Detect which cell encompasses the target text, then output its [x, y] center coordinate. 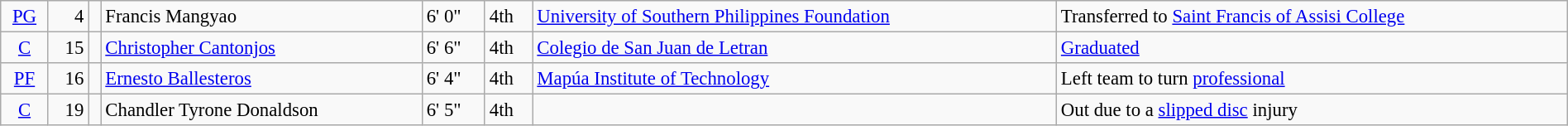
PF [25, 79]
6' 5" [453, 110]
6' 0" [453, 17]
Mapúa Institute of Technology [795, 79]
Francis Mangyao [261, 17]
Ernesto Ballesteros [261, 79]
Graduated [1312, 48]
6' 4" [453, 79]
PG [25, 17]
15 [68, 48]
Out due to a slipped disc injury [1312, 110]
16 [68, 79]
Chandler Tyrone Donaldson [261, 110]
Christopher Cantonjos [261, 48]
4 [68, 17]
6' 6" [453, 48]
Left team to turn professional [1312, 79]
Colegio de San Juan de Letran [795, 48]
Transferred to Saint Francis of Assisi College [1312, 17]
19 [68, 110]
University of Southern Philippines Foundation [795, 17]
